Capture the cell that displays the provided text and extract its (x, y) central coordinate. 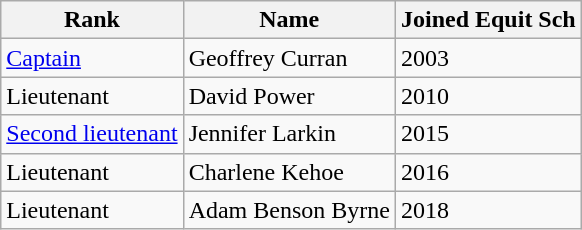
Captain (92, 58)
2010 (488, 96)
Joined Equit Sch (488, 20)
Rank (92, 20)
Adam Benson Byrne (289, 210)
2016 (488, 172)
Geoffrey Curran (289, 58)
2003 (488, 58)
David Power (289, 96)
Name (289, 20)
2015 (488, 134)
Second lieutenant (92, 134)
Jennifer Larkin (289, 134)
Charlene Kehoe (289, 172)
2018 (488, 210)
